Search for the cell housing the specified text and yield its [X, Y] center coordinate. 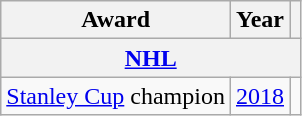
Year [260, 20]
NHL [151, 58]
Stanley Cup champion [116, 96]
Award [116, 20]
2018 [260, 96]
